For the text-containing cell, return its midpoint in [X, Y] coordinate format. 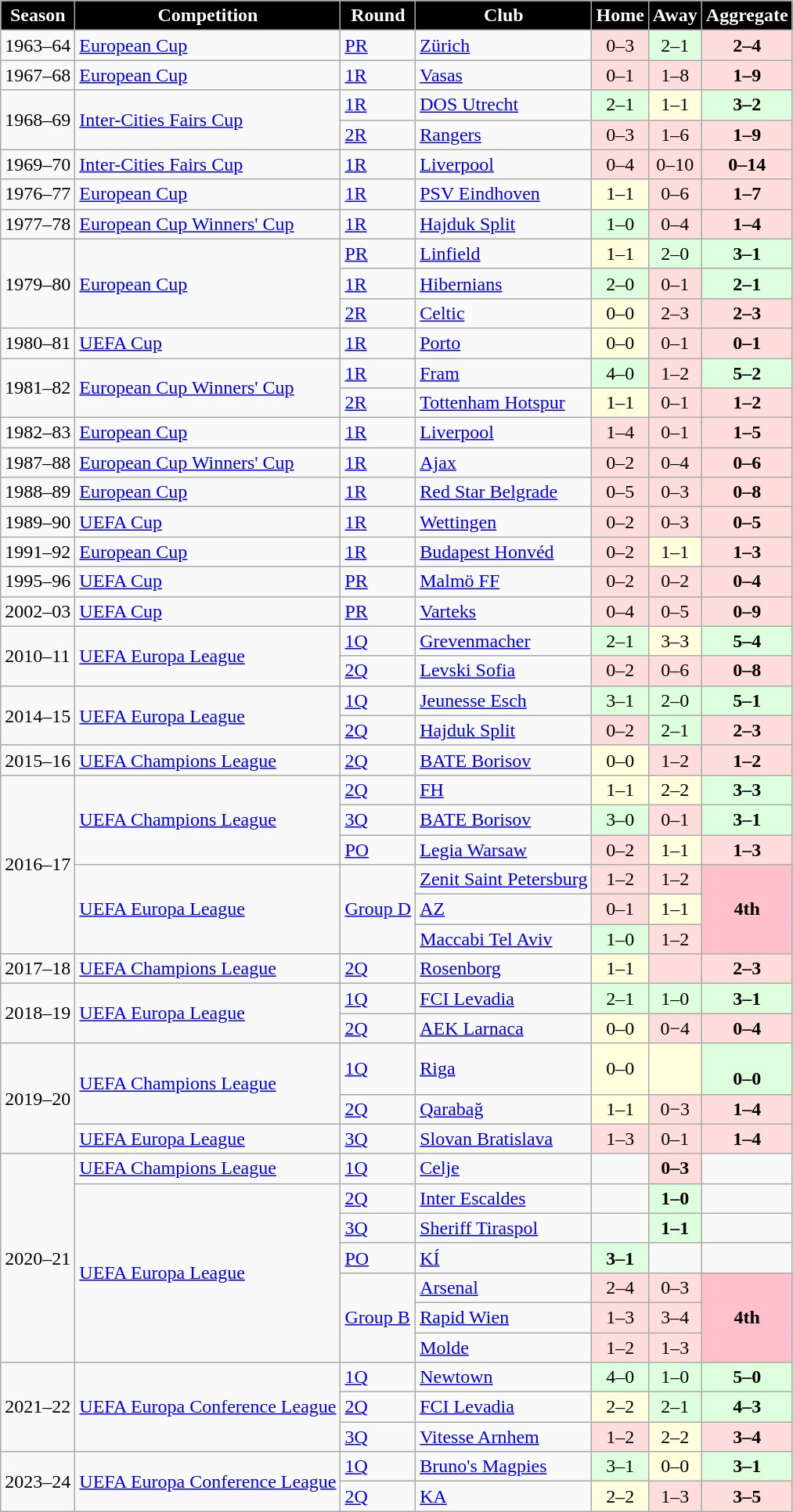
Celtic [504, 313]
Group B [378, 1317]
2016–17 [38, 864]
5–0 [747, 1377]
DOS Utrecht [504, 105]
Competition [208, 16]
1991–92 [38, 552]
Home [620, 16]
1979–80 [38, 283]
2023–24 [38, 1481]
Malmö FF [504, 581]
1982–83 [38, 433]
2014–15 [38, 715]
Linfield [504, 254]
Red Star Belgrade [504, 492]
1963–64 [38, 45]
2017–18 [38, 969]
AEK Larnaca [504, 1028]
Vitesse Arnhem [504, 1437]
2002–03 [38, 611]
0–10 [675, 164]
2019–20 [38, 1099]
Molde [504, 1347]
Porto [504, 343]
1967–68 [38, 75]
Season [38, 16]
0−3 [675, 1109]
1981–82 [38, 388]
Bruno's Magpies [504, 1467]
2018–19 [38, 1013]
Varteks [504, 611]
2020–21 [38, 1258]
Round [378, 16]
2010–11 [38, 656]
Aggregate [747, 16]
Qarabağ [504, 1109]
Rangers [504, 135]
Away [675, 16]
Legia Warsaw [504, 849]
Budapest Honvéd [504, 552]
Ajax [504, 463]
Club [504, 16]
FH [504, 790]
AZ [504, 909]
Celje [504, 1168]
1989–90 [38, 522]
1988–89 [38, 492]
Sheriff Tiraspol [504, 1228]
Group D [378, 909]
Riga [504, 1069]
1987–88 [38, 463]
3–5 [747, 1496]
1–7 [747, 194]
5–1 [747, 700]
Levski Sofia [504, 671]
Rosenborg [504, 969]
0−4 [675, 1028]
1980–81 [38, 343]
5–2 [747, 373]
Hibernians [504, 283]
Arsenal [504, 1287]
Maccabi Tel Aviv [504, 939]
Rapid Wien [504, 1317]
Grevenmacher [504, 641]
Fram [504, 373]
2015–16 [38, 760]
3–0 [620, 819]
PSV Eindhoven [504, 194]
Zürich [504, 45]
0–14 [747, 164]
1977–78 [38, 224]
5–4 [747, 641]
Newtown [504, 1377]
3–2 [747, 105]
1–6 [675, 135]
4–3 [747, 1407]
Wettingen [504, 522]
Inter Escaldes [504, 1198]
1976–77 [38, 194]
0–9 [747, 611]
1995–96 [38, 581]
Slovan Bratislava [504, 1139]
Vasas [504, 75]
Tottenham Hotspur [504, 403]
1969–70 [38, 164]
2021–22 [38, 1407]
1–5 [747, 433]
1968–69 [38, 120]
1–8 [675, 75]
KA [504, 1496]
KÍ [504, 1258]
Jeunesse Esch [504, 700]
Zenit Saint Petersburg [504, 880]
